For the text-containing cell, return its midpoint in [X, Y] coordinate format. 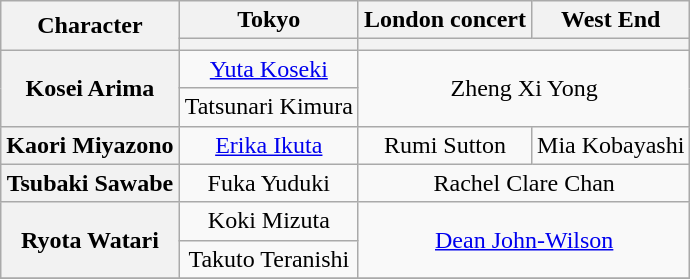
Yuta Koseki [268, 69]
West End [611, 20]
Dean John-Wilson [524, 240]
Kaori Miyazono [90, 145]
Zheng Xi Yong [524, 88]
Erika Ikuta [268, 145]
Koki Mizuta [268, 221]
London concert [444, 20]
Tsubaki Sawabe [90, 183]
Fuka Yuduki [268, 183]
Mia Kobayashi [611, 145]
Kosei Arima [90, 88]
Tatsunari Kimura [268, 107]
Rumi Sutton [444, 145]
Takuto Teranishi [268, 259]
Character [90, 26]
Rachel Clare Chan [524, 183]
Tokyo [268, 20]
Ryota Watari [90, 240]
